For the text-containing cell, return its midpoint in (x, y) coordinate format. 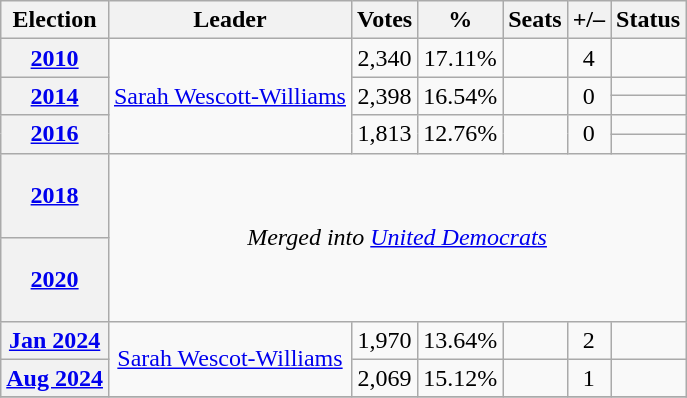
1,970 (384, 340)
Votes (384, 20)
Seats (535, 20)
Election (55, 20)
2,069 (384, 378)
Sarah Wescot-Williams (230, 359)
17.11% (460, 58)
13.64% (460, 340)
1 (588, 378)
Status (648, 20)
2016 (55, 134)
15.12% (460, 378)
2010 (55, 58)
% (460, 20)
2018 (55, 195)
Leader (230, 20)
Jan 2024 (55, 340)
2,398 (384, 96)
Sarah Wescott-Williams (230, 96)
2020 (55, 279)
+/– (588, 20)
4 (588, 58)
12.76% (460, 134)
2014 (55, 96)
Aug 2024 (55, 378)
2 (588, 340)
1,813 (384, 134)
Merged into United Democrats (396, 237)
2,340 (384, 58)
16.54% (460, 96)
